For the text-containing cell, return its midpoint in [x, y] coordinate format. 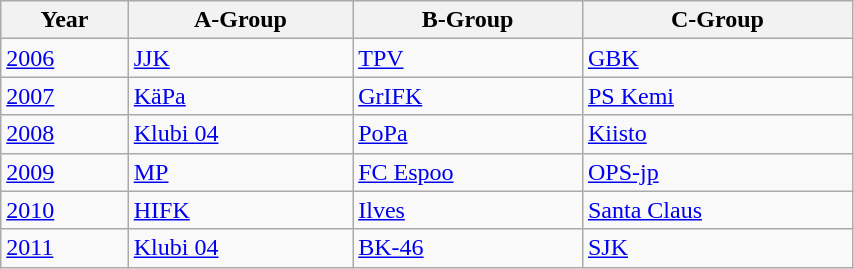
2010 [65, 210]
2007 [65, 96]
Santa Claus [717, 210]
BK-46 [468, 248]
PS Kemi [717, 96]
2006 [65, 58]
GBK [717, 58]
Ilves [468, 210]
KäPa [240, 96]
GrIFK [468, 96]
OPS-jp [717, 172]
C-Group [717, 20]
A-Group [240, 20]
Year [65, 20]
Kiisto [717, 134]
2009 [65, 172]
2008 [65, 134]
SJK [717, 248]
PoPa [468, 134]
2011 [65, 248]
FC Espoo [468, 172]
JJK [240, 58]
HIFK [240, 210]
TPV [468, 58]
MP [240, 172]
B-Group [468, 20]
